Provide the (X, Y) coordinate of the cell's center where the given text is located.  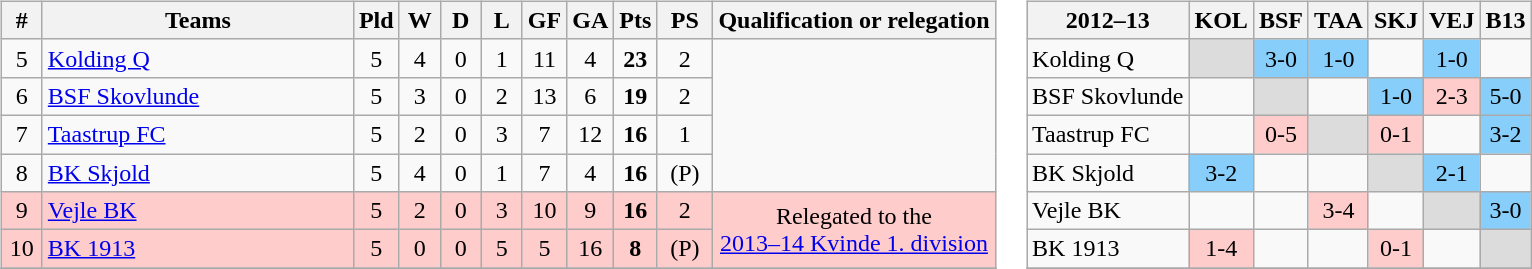
SKJ (1396, 20)
B13 (1506, 20)
5-0 (1506, 96)
0-5 (1280, 134)
2012–13 (1108, 20)
Pts (636, 20)
2-1 (1452, 173)
3-4 (1338, 211)
19 (636, 96)
23 (636, 58)
PS (685, 20)
# (22, 20)
D (460, 20)
Qualification or relegation (854, 20)
1-4 (1221, 249)
Teams (198, 20)
VEJ (1452, 20)
TAA (1338, 20)
GF (544, 20)
11 (544, 58)
W (420, 20)
13 (544, 96)
L (502, 20)
12 (590, 134)
2-3 (1452, 96)
GA (590, 20)
KOL (1221, 20)
BSF (1280, 20)
Pld (376, 20)
Relegated to the 2013–14 Kvinde 1. division (854, 230)
